Detect which cell encompasses the target text, then output its (x, y) center coordinate. 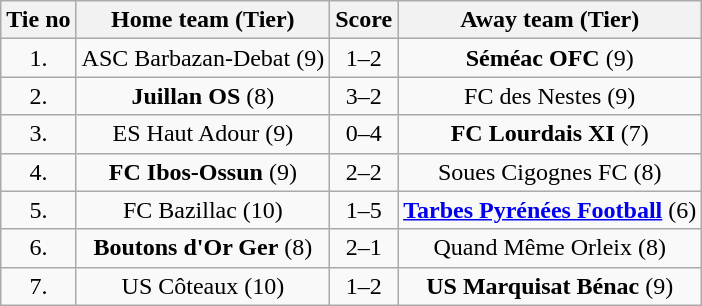
Score (364, 20)
1. (38, 58)
Quand Même Orleix (8) (550, 248)
4. (38, 172)
Séméac OFC (9) (550, 58)
Tie no (38, 20)
5. (38, 210)
Home team (Tier) (203, 20)
FC Bazillac (10) (203, 210)
Tarbes Pyrénées Football (6) (550, 210)
3. (38, 134)
1–5 (364, 210)
3–2 (364, 96)
Juillan OS (8) (203, 96)
6. (38, 248)
Away team (Tier) (550, 20)
Soues Cigognes FC (8) (550, 172)
2–2 (364, 172)
ES Haut Adour (9) (203, 134)
Boutons d'Or Ger (8) (203, 248)
FC des Nestes (9) (550, 96)
0–4 (364, 134)
2–1 (364, 248)
2. (38, 96)
7. (38, 286)
US Marquisat Bénac (9) (550, 286)
FC Lourdais XI (7) (550, 134)
FC Ibos-Ossun (9) (203, 172)
US Côteaux (10) (203, 286)
ASC Barbazan-Debat (9) (203, 58)
